Identify which cell holds the provided text, then report its (x, y) central coordinate. 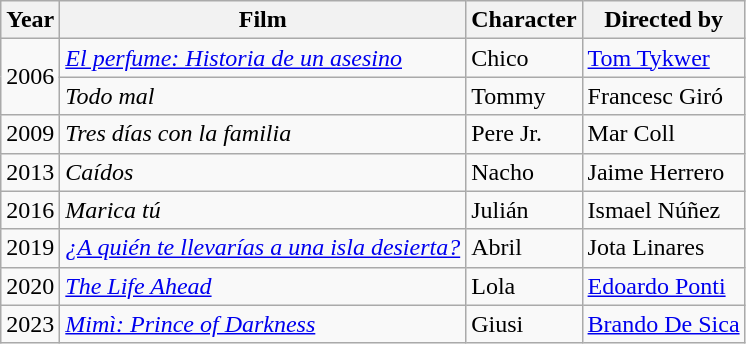
Directed by (664, 20)
Julián (524, 210)
Jota Linares (664, 248)
2023 (30, 324)
Character (524, 20)
Francesc Giró (664, 96)
2013 (30, 172)
Lola (524, 286)
Year (30, 20)
Tres días con la familia (263, 134)
Film (263, 20)
Tommy (524, 96)
2020 (30, 286)
Mar Coll (664, 134)
2006 (30, 77)
Tom Tykwer (664, 58)
The Life Ahead (263, 286)
Mimì: Prince of Darkness (263, 324)
Jaime Herrero (664, 172)
Pere Jr. (524, 134)
Ismael Núñez (664, 210)
Todo mal (263, 96)
Giusi (524, 324)
¿A quién te llevarías a una isla desierta? (263, 248)
Abril (524, 248)
El perfume: Historia de un asesino (263, 58)
Caídos (263, 172)
Edoardo Ponti (664, 286)
2016 (30, 210)
2019 (30, 248)
Brando De Sica (664, 324)
Nacho (524, 172)
2009 (30, 134)
Chico (524, 58)
Marica tú (263, 210)
